Scan for the cell matching the given text and deliver its [x, y] coordinate at center. 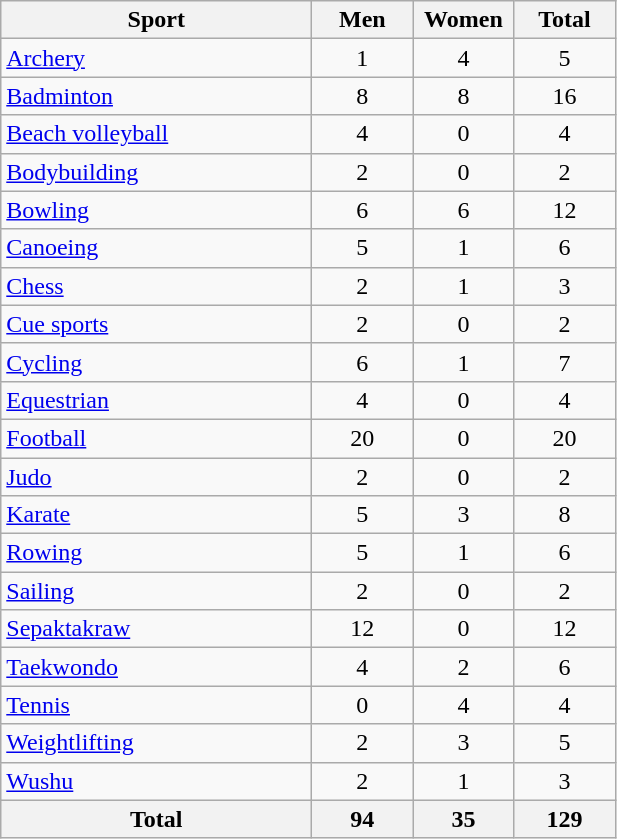
Wushu [156, 781]
Cue sports [156, 324]
Equestrian [156, 400]
Cycling [156, 362]
Canoeing [156, 248]
Taekwondo [156, 667]
7 [564, 362]
Beach volleyball [156, 134]
Judo [156, 477]
Sepaktakraw [156, 629]
Chess [156, 286]
Karate [156, 515]
16 [564, 96]
Rowing [156, 553]
35 [464, 819]
Sport [156, 20]
Weightlifting [156, 743]
129 [564, 819]
Archery [156, 58]
Bowling [156, 210]
Sailing [156, 591]
Men [362, 20]
Badminton [156, 96]
Football [156, 438]
94 [362, 819]
Bodybuilding [156, 172]
Women [464, 20]
Tennis [156, 705]
